Return [X, Y] of the center of cell containing provided text 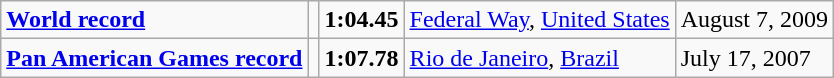
Rio de Janeiro, Brazil [540, 58]
1:07.78 [362, 58]
August 7, 2009 [754, 20]
Pan American Games record [154, 58]
1:04.45 [362, 20]
Federal Way, United States [540, 20]
World record [154, 20]
July 17, 2007 [754, 58]
